Output the [X, Y] coordinate of the center of the cell containing the given text.  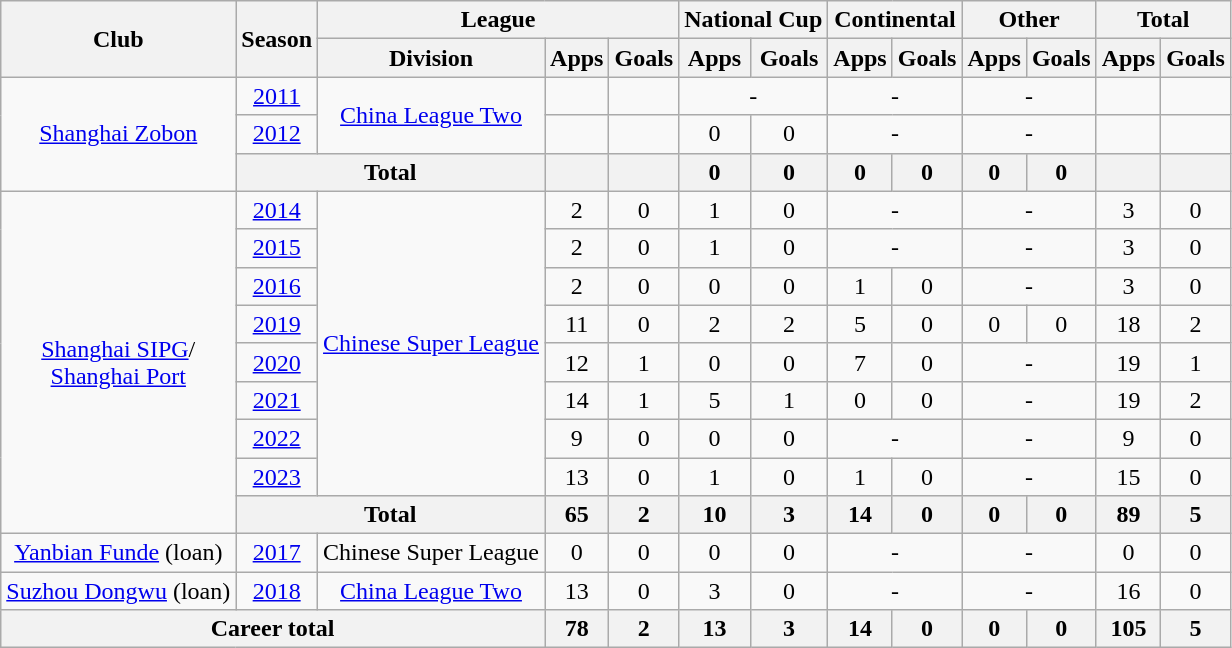
2016 [277, 286]
Continental [895, 20]
11 [577, 324]
2011 [277, 96]
Club [118, 39]
2017 [277, 553]
12 [577, 362]
2023 [277, 477]
Season [277, 39]
Other [1029, 20]
2022 [277, 438]
National Cup [754, 20]
Suzhou Dongwu (loan) [118, 591]
Career total [273, 629]
65 [577, 515]
2020 [277, 362]
Division [432, 58]
Shanghai SIPG/Shanghai Port [118, 362]
Yanbian Funde (loan) [118, 553]
2018 [277, 591]
Shanghai Zobon [118, 134]
15 [1128, 477]
League [498, 20]
7 [860, 362]
2021 [277, 400]
10 [715, 515]
2015 [277, 248]
105 [1128, 629]
2014 [277, 210]
89 [1128, 515]
2019 [277, 324]
78 [577, 629]
18 [1128, 324]
2012 [277, 134]
16 [1128, 591]
